Determine the [x, y] coordinate at the center of the cell enclosing the given text.  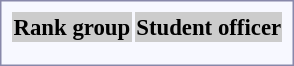
Rank group [72, 27]
Student officer [209, 27]
